Capture the cell that displays the provided text and extract its [x, y] central coordinate. 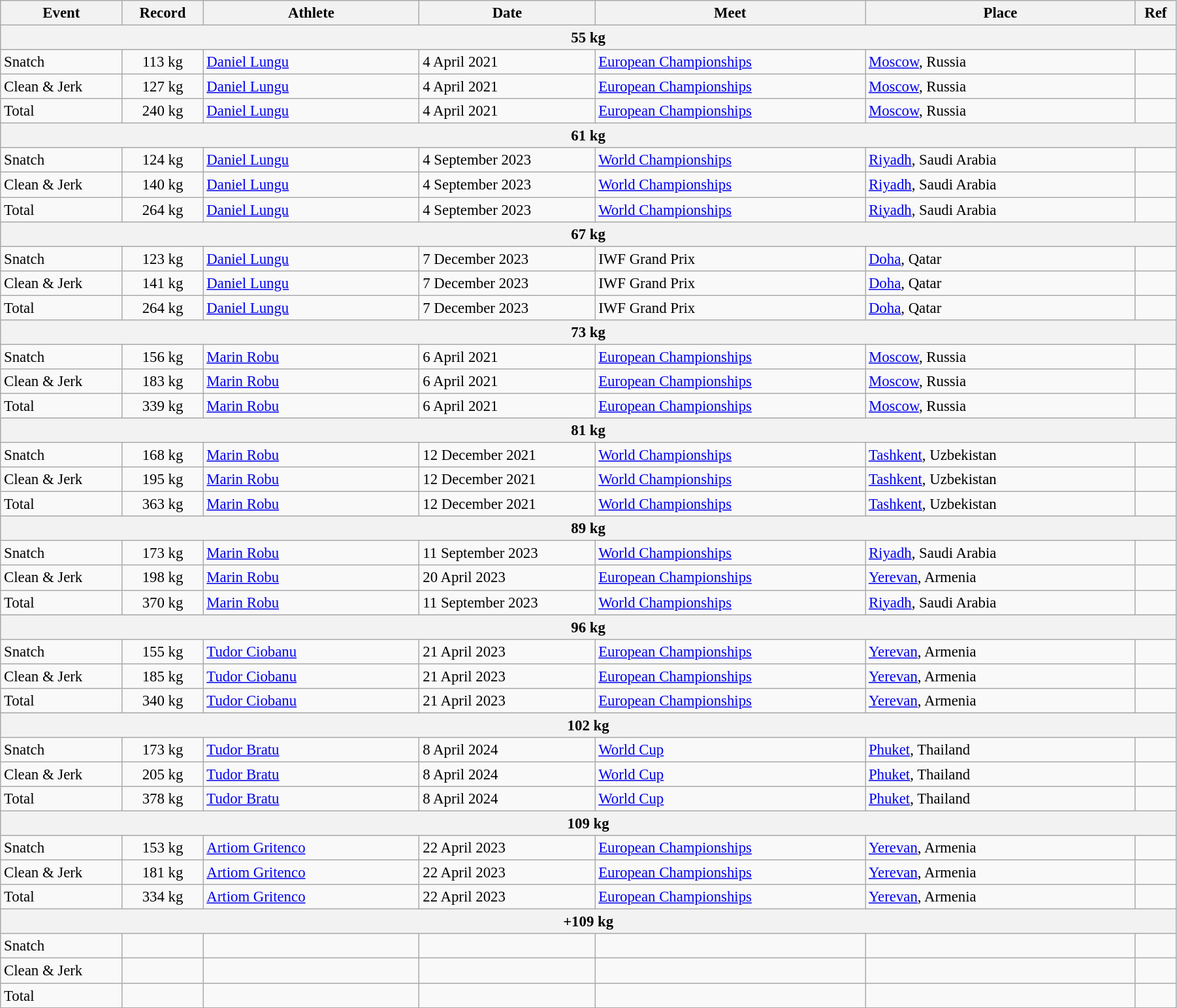
141 kg [163, 283]
102 kg [588, 725]
340 kg [163, 701]
73 kg [588, 333]
195 kg [163, 480]
Ref [1155, 13]
Meet [730, 13]
156 kg [163, 357]
Event [61, 13]
181 kg [163, 873]
205 kg [163, 774]
378 kg [163, 799]
185 kg [163, 676]
240 kg [163, 111]
Record [163, 13]
124 kg [163, 160]
155 kg [163, 651]
123 kg [163, 259]
153 kg [163, 848]
89 kg [588, 528]
363 kg [163, 504]
Place [1001, 13]
Athlete [311, 13]
127 kg [163, 87]
81 kg [588, 431]
140 kg [163, 185]
370 kg [163, 602]
183 kg [163, 382]
55 kg [588, 38]
67 kg [588, 234]
109 kg [588, 824]
Date [507, 13]
+109 kg [588, 922]
198 kg [163, 578]
113 kg [163, 62]
61 kg [588, 136]
20 April 2023 [507, 578]
96 kg [588, 627]
334 kg [163, 897]
168 kg [163, 455]
339 kg [163, 406]
